Search for the cell housing the specified text and yield its [x, y] center coordinate. 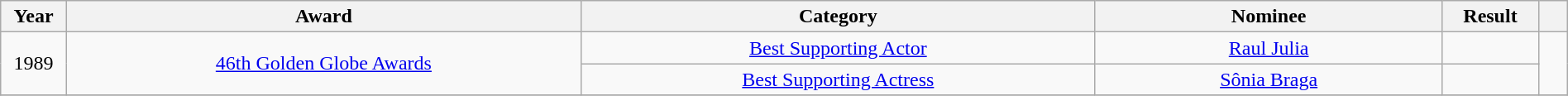
Category [838, 17]
1989 [34, 64]
Nominee [1269, 17]
Result [1490, 17]
Best Supporting Actor [838, 48]
Best Supporting Actress [838, 79]
Award [323, 17]
Raul Julia [1269, 48]
Year [34, 17]
46th Golden Globe Awards [323, 64]
Sônia Braga [1269, 79]
